Return [x, y] of the center of cell containing provided text 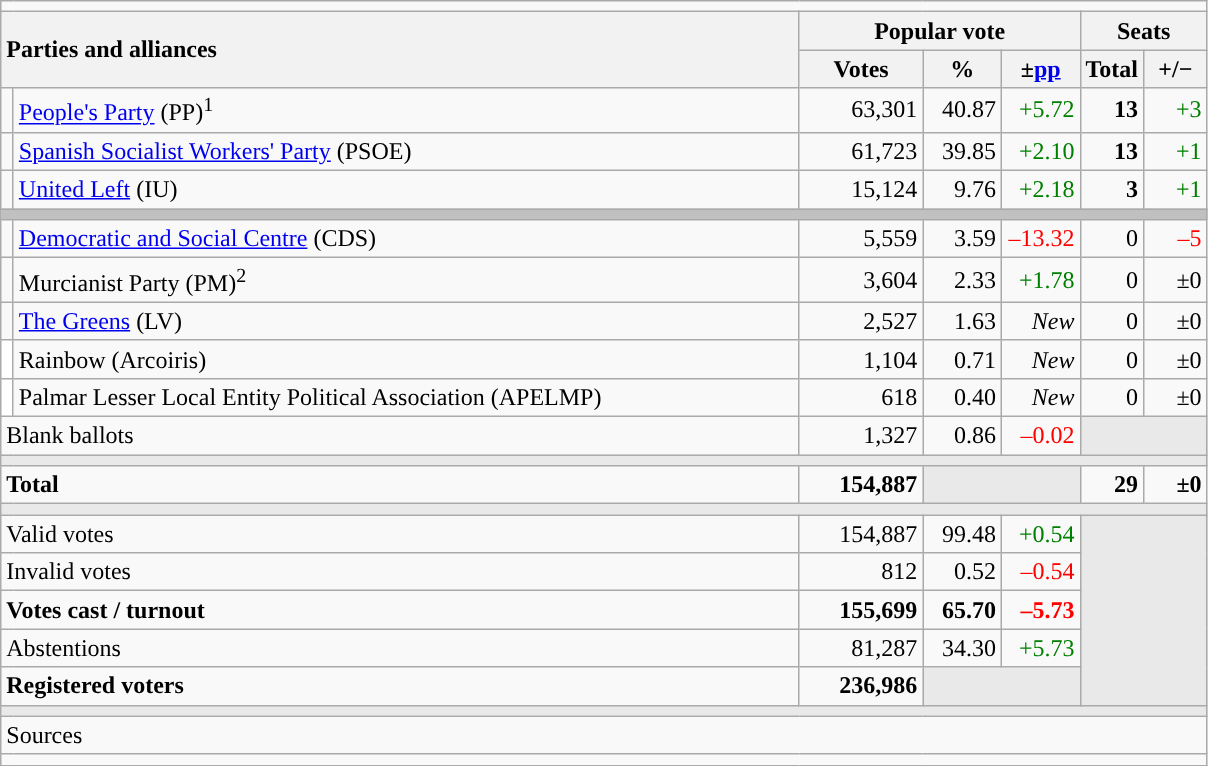
155,699 [861, 610]
The Greens (LV) [406, 321]
±pp [1040, 69]
–0.02 [1040, 435]
+5.72 [1040, 110]
29 [1112, 485]
0.86 [962, 435]
Democratic and Social Centre (CDS) [406, 239]
61,723 [861, 151]
+/− [1176, 69]
618 [861, 397]
–13.32 [1040, 239]
+5.73 [1040, 648]
0.40 [962, 397]
Popular vote [940, 31]
63,301 [861, 110]
Sources [604, 735]
Spanish Socialist Workers' Party (PSOE) [406, 151]
1.63 [962, 321]
40.87 [962, 110]
Parties and alliances [400, 50]
+0.54 [1040, 534]
United Left (IU) [406, 190]
99.48 [962, 534]
People's Party (PP)1 [406, 110]
2,527 [861, 321]
0.52 [962, 572]
812 [861, 572]
Votes [861, 69]
9.76 [962, 190]
34.30 [962, 648]
–5.73 [1040, 610]
5,559 [861, 239]
+1.78 [1040, 280]
15,124 [861, 190]
–0.54 [1040, 572]
Votes cast / turnout [400, 610]
% [962, 69]
+2.10 [1040, 151]
Registered voters [400, 686]
Blank ballots [400, 435]
81,287 [861, 648]
65.70 [962, 610]
+2.18 [1040, 190]
Valid votes [400, 534]
1,104 [861, 359]
3.59 [962, 239]
Invalid votes [400, 572]
3 [1112, 190]
+3 [1176, 110]
0.71 [962, 359]
1,327 [861, 435]
2.33 [962, 280]
Rainbow (Arcoiris) [406, 359]
Seats [1144, 31]
Abstentions [400, 648]
236,986 [861, 686]
–5 [1176, 239]
Palmar Lesser Local Entity Political Association (APELMP) [406, 397]
Murcianist Party (PM)2 [406, 280]
39.85 [962, 151]
3,604 [861, 280]
